Return (x, y) of the center of cell containing provided text 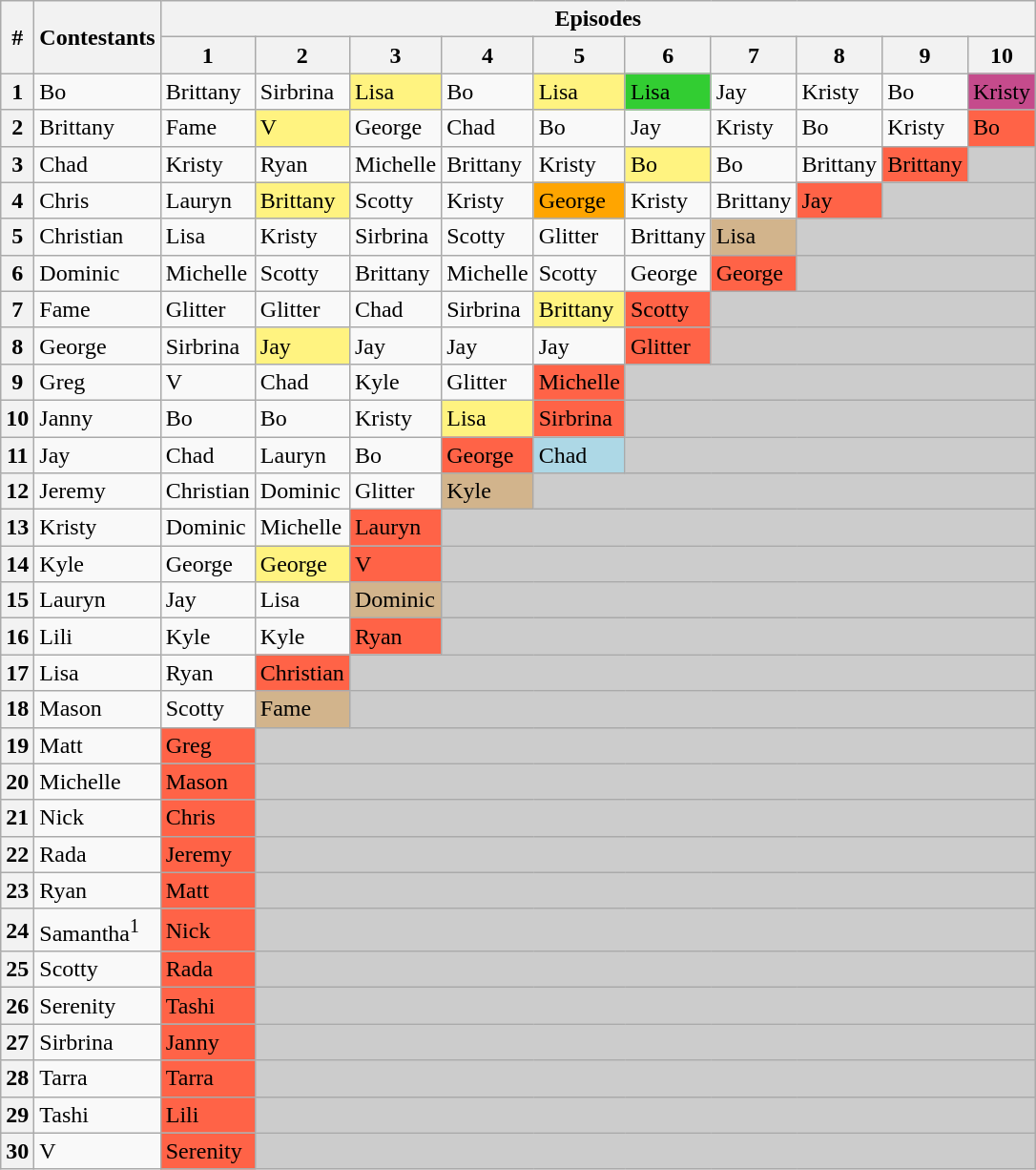
24 (17, 930)
# (17, 37)
22 (17, 854)
12 (17, 491)
15 (17, 600)
11 (17, 455)
13 (17, 528)
30 (17, 1151)
14 (17, 564)
26 (17, 1006)
23 (17, 890)
20 (17, 782)
29 (17, 1115)
25 (17, 970)
16 (17, 637)
19 (17, 745)
Samantha1 (97, 930)
21 (17, 818)
Contestants (97, 37)
28 (17, 1078)
18 (17, 709)
17 (17, 673)
27 (17, 1042)
Episodes (597, 19)
